Search for the cell housing the specified text and yield its (X, Y) center coordinate. 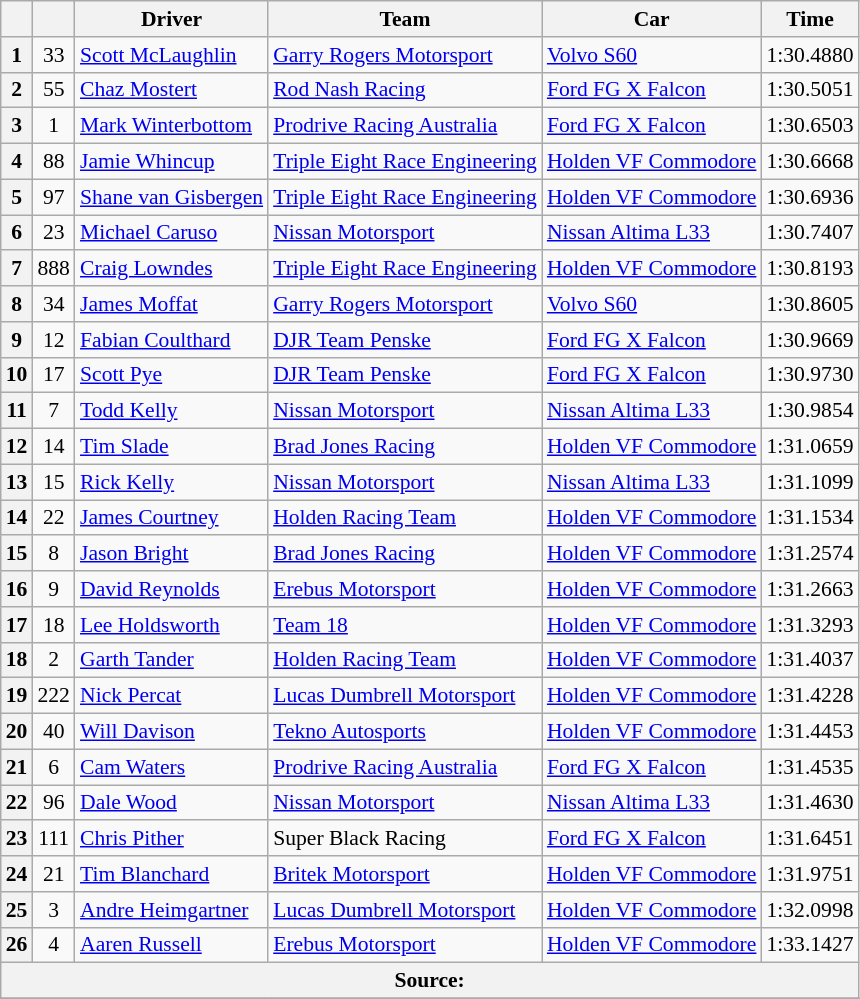
88 (54, 162)
Mark Winterbottom (172, 126)
Tekno Autosports (405, 732)
1:31.9751 (810, 874)
Michael Caruso (172, 233)
16 (17, 589)
1:31.4228 (810, 696)
1:31.6451 (810, 839)
97 (54, 197)
1:31.4037 (810, 660)
34 (54, 304)
Garth Tander (172, 660)
1:30.6503 (810, 126)
Car (652, 19)
James Moffat (172, 304)
19 (17, 696)
Driver (172, 19)
1:30.8605 (810, 304)
Time (810, 19)
Craig Lowndes (172, 269)
Chaz Mostert (172, 90)
Britek Motorsport (405, 874)
1:30.9854 (810, 411)
40 (54, 732)
1:31.1534 (810, 518)
33 (54, 55)
1:31.4453 (810, 732)
Jamie Whincup (172, 162)
Todd Kelly (172, 411)
Team (405, 19)
Source: (430, 981)
13 (17, 482)
24 (17, 874)
David Reynolds (172, 589)
1:33.1427 (810, 945)
Cam Waters (172, 767)
1:31.4535 (810, 767)
1:31.2574 (810, 554)
1:31.3293 (810, 625)
Dale Wood (172, 803)
1:30.5051 (810, 90)
55 (54, 90)
25 (17, 910)
1:30.6668 (810, 162)
Jason Bright (172, 554)
1:31.2663 (810, 589)
Rod Nash Racing (405, 90)
Super Black Racing (405, 839)
Tim Slade (172, 447)
Scott McLaughlin (172, 55)
1:31.0659 (810, 447)
1:30.9730 (810, 375)
222 (54, 696)
1:30.7407 (810, 233)
Nick Percat (172, 696)
1:31.4630 (810, 803)
11 (17, 411)
10 (17, 375)
Scott Pye (172, 375)
111 (54, 839)
Rick Kelly (172, 482)
1:30.8193 (810, 269)
Fabian Coulthard (172, 340)
1:30.9669 (810, 340)
1:31.1099 (810, 482)
James Courtney (172, 518)
96 (54, 803)
Will Davison (172, 732)
1:32.0998 (810, 910)
1:30.4880 (810, 55)
Team 18 (405, 625)
Tim Blanchard (172, 874)
1:30.6936 (810, 197)
Aaren Russell (172, 945)
5 (17, 197)
888 (54, 269)
Shane van Gisbergen (172, 197)
Lee Holdsworth (172, 625)
Andre Heimgartner (172, 910)
26 (17, 945)
Chris Pither (172, 839)
20 (17, 732)
